Detect which cell encompasses the target text, then output its (x, y) center coordinate. 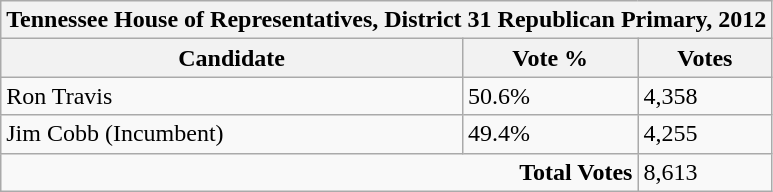
49.4% (550, 134)
4,255 (705, 134)
4,358 (705, 96)
50.6% (550, 96)
Tennessee House of Representatives, District 31 Republican Primary, 2012 (386, 20)
Candidate (232, 58)
8,613 (705, 172)
Votes (705, 58)
Ron Travis (232, 96)
Total Votes (320, 172)
Vote % (550, 58)
Jim Cobb (Incumbent) (232, 134)
